For the text-containing cell, return its midpoint in [X, Y] coordinate format. 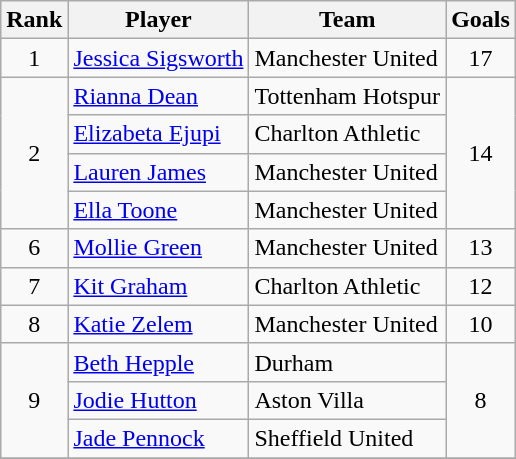
Sheffield United [348, 438]
6 [34, 248]
Goals [481, 20]
Kit Graham [158, 286]
Tottenham Hotspur [348, 96]
Durham [348, 362]
Rianna Dean [158, 96]
17 [481, 58]
Mollie Green [158, 248]
14 [481, 153]
Aston Villa [348, 400]
Rank [34, 20]
9 [34, 400]
2 [34, 153]
Elizabeta Ejupi [158, 134]
7 [34, 286]
Beth Hepple [158, 362]
10 [481, 324]
Team [348, 20]
Katie Zelem [158, 324]
Player [158, 20]
1 [34, 58]
Jade Pennock [158, 438]
Ella Toone [158, 210]
13 [481, 248]
Jodie Hutton [158, 400]
12 [481, 286]
Lauren James [158, 172]
Jessica Sigsworth [158, 58]
